Identify which cell holds the provided text, then report its [x, y] central coordinate. 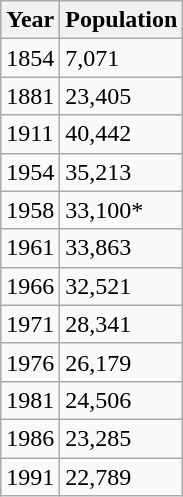
1911 [30, 134]
33,100* [122, 210]
1961 [30, 248]
7,071 [122, 58]
1954 [30, 172]
1854 [30, 58]
22,789 [122, 477]
24,506 [122, 400]
32,521 [122, 286]
26,179 [122, 362]
Year [30, 20]
1981 [30, 400]
1971 [30, 324]
28,341 [122, 324]
1881 [30, 96]
1966 [30, 286]
1991 [30, 477]
1976 [30, 362]
40,442 [122, 134]
1958 [30, 210]
35,213 [122, 172]
23,285 [122, 438]
23,405 [122, 96]
Population [122, 20]
33,863 [122, 248]
1986 [30, 438]
